Find where the given text appears and provide that cell's center as (x, y) coordinate. 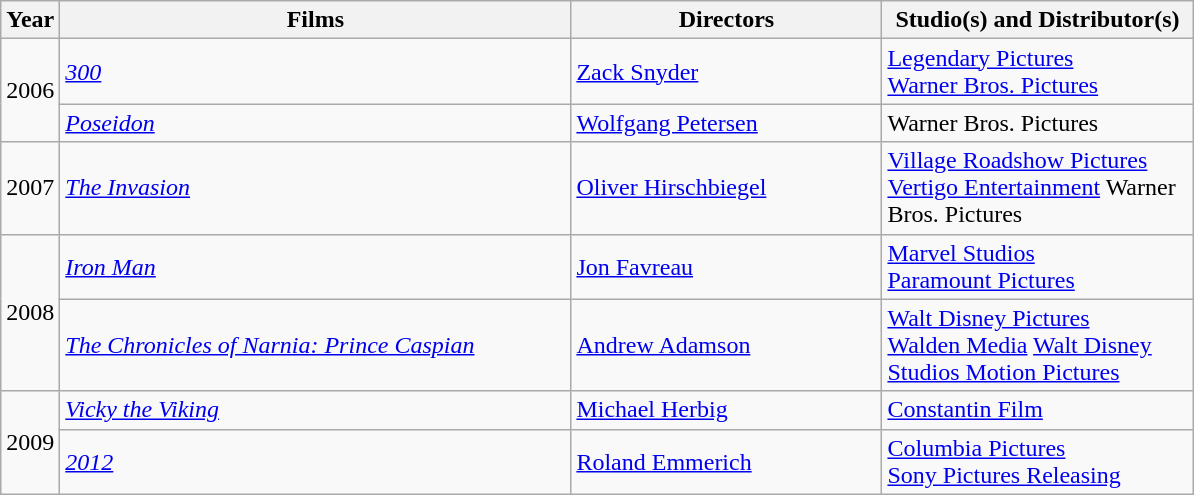
Marvel StudiosParamount Pictures (1038, 266)
Iron Man (316, 266)
Warner Bros. Pictures (1038, 123)
Oliver Hirschbiegel (726, 188)
Michael Herbig (726, 410)
Studio(s) and Distributor(s) (1038, 20)
Village Roadshow PicturesVertigo Entertainment Warner Bros. Pictures (1038, 188)
2006 (30, 90)
2012 (316, 462)
Vicky the Viking (316, 410)
Jon Favreau (726, 266)
300 (316, 72)
2009 (30, 442)
Year (30, 20)
Roland Emmerich (726, 462)
Andrew Adamson (726, 345)
Zack Snyder (726, 72)
Films (316, 20)
Walt Disney PicturesWalden Media Walt Disney Studios Motion Pictures (1038, 345)
Columbia PicturesSony Pictures Releasing (1038, 462)
2008 (30, 312)
The Invasion (316, 188)
Constantin Film (1038, 410)
Wolfgang Petersen (726, 123)
Legendary PicturesWarner Bros. Pictures (1038, 72)
2007 (30, 188)
Directors (726, 20)
The Chronicles of Narnia: Prince Caspian (316, 345)
Poseidon (316, 123)
